Extract the (X, Y) coordinate from the center of the cell holding the provided text.  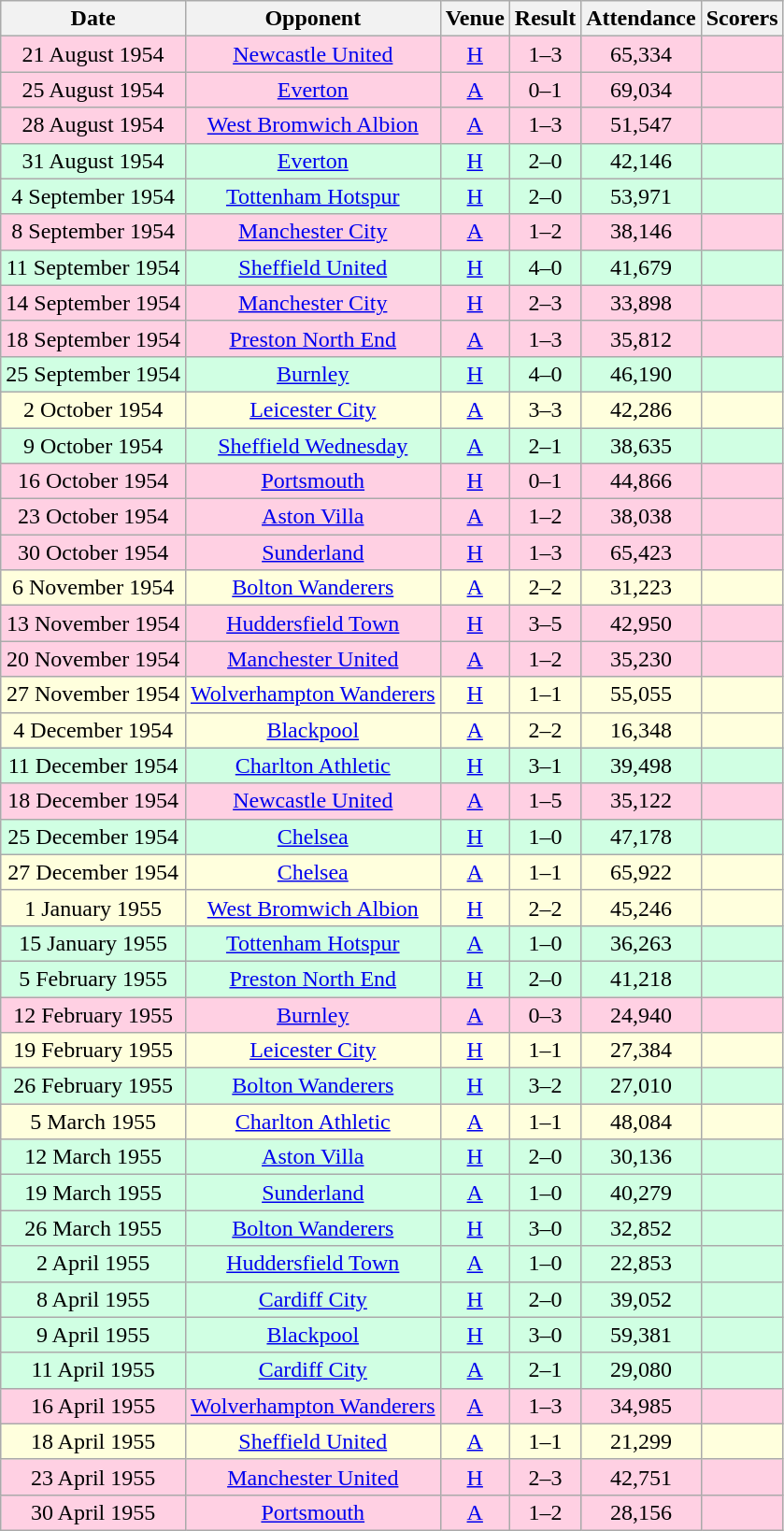
53,971 (641, 196)
Venue (475, 19)
14 September 1954 (93, 303)
16,348 (641, 730)
23 October 1954 (93, 517)
5 March 1955 (93, 1122)
12 March 1955 (93, 1157)
12 February 1955 (93, 1014)
3–1 (545, 765)
25 September 1954 (93, 374)
39,498 (641, 765)
21 August 1954 (93, 54)
8 April 1955 (93, 1299)
41,218 (641, 979)
39,052 (641, 1299)
69,034 (641, 90)
Attendance (641, 19)
Result (545, 19)
38,635 (641, 446)
11 April 1955 (93, 1370)
0–3 (545, 1014)
38,146 (641, 232)
25 December 1954 (93, 837)
18 April 1955 (93, 1441)
45,246 (641, 908)
9 October 1954 (93, 446)
42,751 (641, 1477)
31 August 1954 (93, 161)
16 October 1954 (93, 481)
4 September 1954 (93, 196)
3–5 (545, 623)
3–2 (545, 1086)
47,178 (641, 837)
48,084 (641, 1122)
30 October 1954 (93, 552)
28 August 1954 (93, 125)
35,812 (641, 338)
33,898 (641, 303)
11 September 1954 (93, 267)
23 April 1955 (93, 1477)
13 November 1954 (93, 623)
55,055 (641, 694)
28,156 (641, 1512)
6 November 1954 (93, 588)
35,122 (641, 801)
Opponent (312, 19)
35,230 (641, 659)
38,038 (641, 517)
34,985 (641, 1406)
65,334 (641, 54)
1–5 (545, 801)
19 March 1955 (93, 1193)
2 October 1954 (93, 409)
36,263 (641, 943)
27 December 1954 (93, 872)
29,080 (641, 1370)
3–3 (545, 409)
5 February 1955 (93, 979)
4 December 1954 (93, 730)
16 April 1955 (93, 1406)
21,299 (641, 1441)
11 December 1954 (93, 765)
59,381 (641, 1335)
27 November 1954 (93, 694)
65,423 (641, 552)
41,679 (641, 267)
42,146 (641, 161)
9 April 1955 (93, 1335)
8 September 1954 (93, 232)
18 September 1954 (93, 338)
32,852 (641, 1228)
65,922 (641, 872)
25 August 1954 (93, 90)
26 February 1955 (93, 1086)
30,136 (641, 1157)
46,190 (641, 374)
27,010 (641, 1086)
22,853 (641, 1264)
24,940 (641, 1014)
Date (93, 19)
Sheffield Wednesday (312, 446)
19 February 1955 (93, 1051)
18 December 1954 (93, 801)
27,384 (641, 1051)
26 March 1955 (93, 1228)
20 November 1954 (93, 659)
Scorers (742, 19)
15 January 1955 (93, 943)
44,866 (641, 481)
31,223 (641, 588)
2 April 1955 (93, 1264)
42,950 (641, 623)
1 January 1955 (93, 908)
51,547 (641, 125)
40,279 (641, 1193)
30 April 1955 (93, 1512)
42,286 (641, 409)
